Locate the cell with the specified text and output its (x, y) center coordinate. 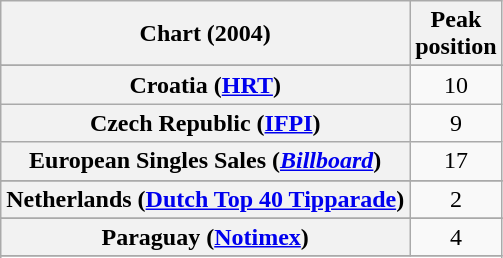
Paraguay (Notimex) (206, 237)
17 (456, 161)
Croatia (HRT) (206, 85)
European Singles Sales (Billboard) (206, 161)
Chart (2004) (206, 34)
9 (456, 123)
4 (456, 237)
Peakposition (456, 34)
Czech Republic (IFPI) (206, 123)
10 (456, 85)
2 (456, 199)
Netherlands (Dutch Top 40 Tipparade) (206, 199)
